For the text-containing cell, return its midpoint in [x, y] coordinate format. 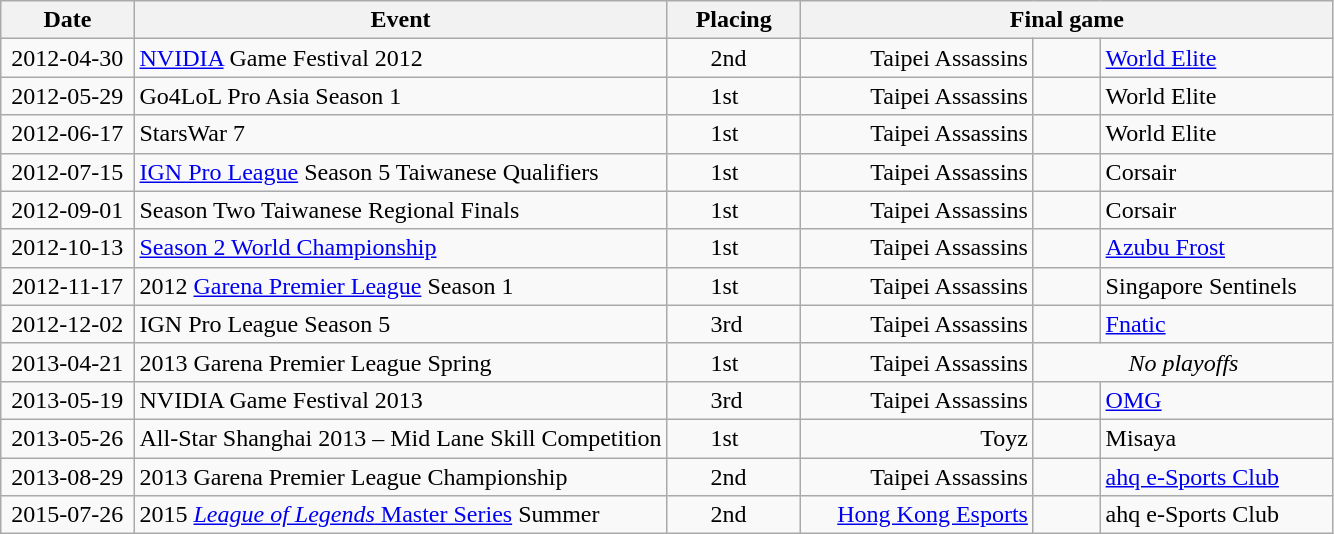
2013 Garena Premier League Championship [400, 477]
2012-12-02 [68, 324]
Misaya [1216, 438]
NVIDIA Game Festival 2012 [400, 58]
Event [400, 20]
Fnatic [1216, 324]
2012-10-13 [68, 248]
Season 2 World Championship [400, 248]
OMG [1216, 400]
Go4LoL Pro Asia Season 1 [400, 96]
2013-05-26 [68, 438]
Placing [734, 20]
2012-05-29 [68, 96]
2015 League of Legends Master Series Summer [400, 515]
2012-07-15 [68, 172]
2013-05-19 [68, 400]
IGN Pro League Season 5 Taiwanese Qualifiers [400, 172]
Azubu Frost [1216, 248]
Singapore Sentinels [1216, 286]
Toyz [916, 438]
2013-04-21 [68, 362]
StarsWar 7 [400, 134]
All-Star Shanghai 2013 – Mid Lane Skill Competition [400, 438]
2012-04-30 [68, 58]
2012 Garena Premier League Season 1 [400, 286]
IGN Pro League Season 5 [400, 324]
2012-11-17 [68, 286]
Season Two Taiwanese Regional Finals [400, 210]
2013-08-29 [68, 477]
2015-07-26 [68, 515]
Final game [1066, 20]
2013 Garena Premier League Spring [400, 362]
NVIDIA Game Festival 2013 [400, 400]
No playoffs [1183, 362]
2012-09-01 [68, 210]
2012-06-17 [68, 134]
Hong Kong Esports [916, 515]
Date [68, 20]
